Provide the [x, y] coordinate of the cell's center where the given text is located.  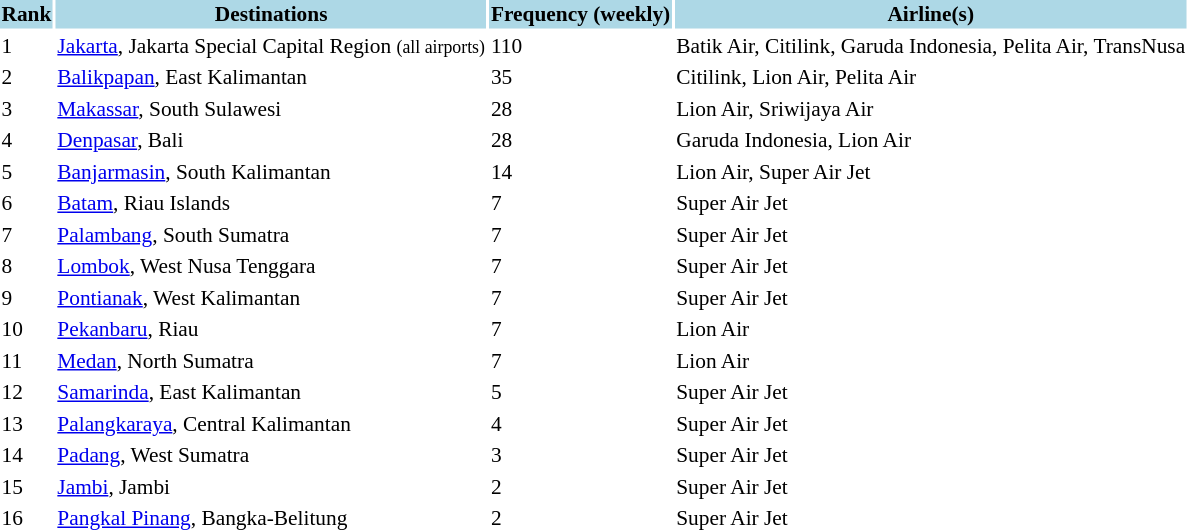
Garuda Indonesia, Lion Air [931, 140]
Frequency (weekly) [580, 14]
Medan, North Sumatra [272, 360]
6 [26, 203]
9 [26, 298]
Lion Air, Super Air Jet [931, 172]
Destinations [272, 14]
Makassar, South Sulawesi [272, 108]
Rank [26, 14]
Citilink, Lion Air, Pelita Air [931, 77]
Denpasar, Bali [272, 140]
110 [580, 46]
Balikpapan, East Kalimantan [272, 77]
10 [26, 329]
35 [580, 77]
Batam, Riau Islands [272, 203]
Jakarta, Jakarta Special Capital Region (all airports) [272, 46]
Lion Air, Sriwijaya Air [931, 108]
Banjarmasin, South Kalimantan [272, 172]
13 [26, 424]
Jambi, Jambi [272, 486]
Palangkaraya, Central Kalimantan [272, 424]
Pontianak, West Kalimantan [272, 298]
Lombok, West Nusa Tenggara [272, 266]
15 [26, 486]
Batik Air, Citilink, Garuda Indonesia, Pelita Air, TransNusa [931, 46]
Samarinda, East Kalimantan [272, 392]
Palambang, South Sumatra [272, 234]
Padang, West Sumatra [272, 455]
12 [26, 392]
Airline(s) [931, 14]
Pekanbaru, Riau [272, 329]
11 [26, 360]
1 [26, 46]
8 [26, 266]
